Return [x, y] of the center of cell containing provided text 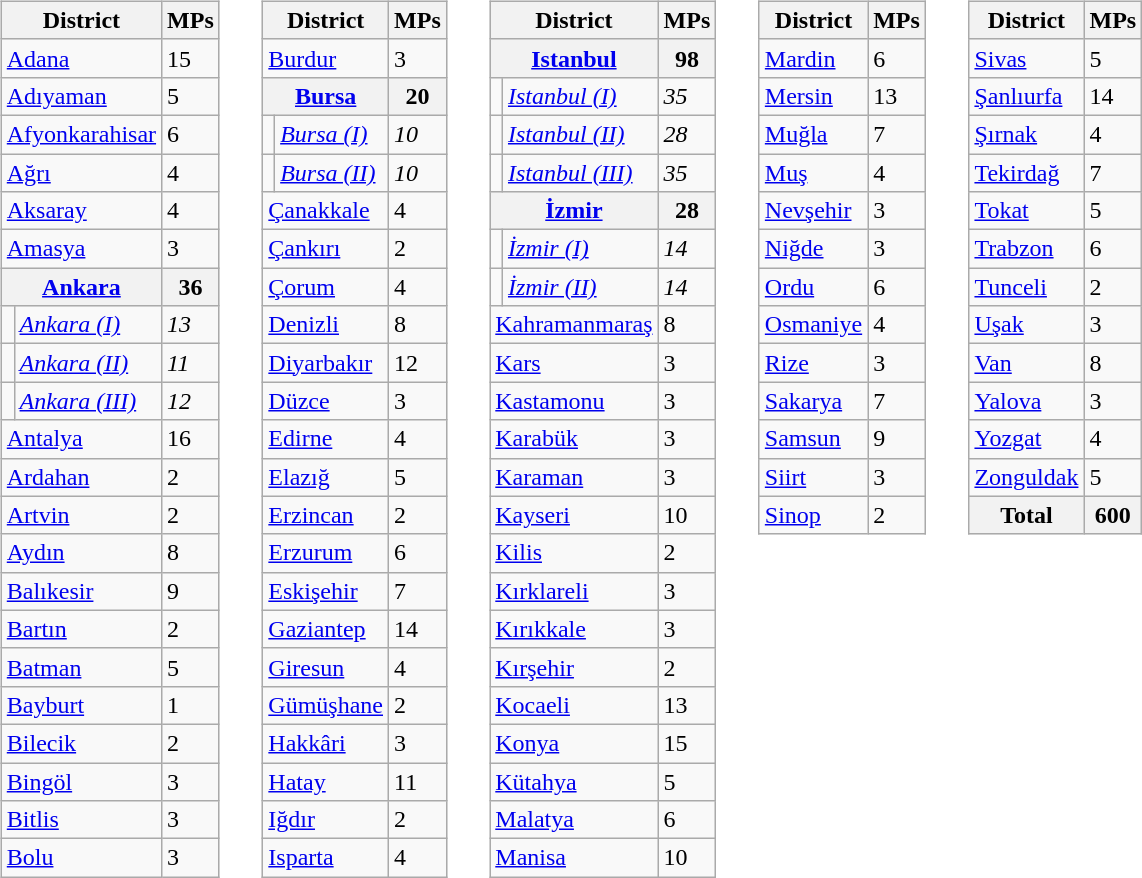
İzmir [574, 211]
Kayseri [574, 515]
Şanlıurfa [1026, 96]
Kırşehir [574, 667]
Düzce [326, 401]
Sakarya [813, 401]
Amasya [81, 249]
Manisa [574, 858]
Muş [813, 173]
Aksaray [81, 211]
Giresun [326, 667]
16 [191, 439]
Bingöl [81, 781]
Erzincan [326, 515]
Yalova [1026, 401]
Denizli [326, 325]
Bitlis [81, 820]
Iğdır [326, 820]
Muğla [813, 134]
600 [1113, 515]
Burdur [326, 58]
Bursa [326, 96]
Hatay [326, 781]
Zonguldak [1026, 477]
Tekirdağ [1026, 173]
Kars [574, 363]
Kırklareli [574, 591]
Kütahya [574, 781]
Adıyaman [81, 96]
Istanbul (II) [580, 134]
Ankara (III) [88, 401]
Van [1026, 363]
Diyarbakır [326, 363]
Ankara (II) [88, 363]
1 [191, 705]
Bolu [81, 858]
Mersin [813, 96]
98 [687, 58]
Kilis [574, 553]
Tokat [1026, 211]
Karabük [574, 439]
Trabzon [1026, 249]
Total [1026, 515]
Aydın [81, 553]
İzmir (II) [580, 287]
Rize [813, 363]
Siirt [813, 477]
Karaman [574, 477]
Antalya [81, 439]
36 [191, 287]
Bursa (I) [332, 134]
Artvin [81, 515]
Bilecik [81, 743]
Ağrı [81, 173]
Mardin [813, 58]
Çorum [326, 287]
Uşak [1026, 325]
Malatya [574, 820]
Çankırı [326, 249]
Istanbul [574, 58]
İzmir (I) [580, 249]
20 [418, 96]
Bursa (II) [332, 173]
Balıkesir [81, 591]
Bayburt [81, 705]
Nevşehir [813, 211]
Kocaeli [574, 705]
Erzurum [326, 553]
Ardahan [81, 477]
Çanakkale [326, 211]
Samsun [813, 439]
Isparta [326, 858]
Bartın [81, 629]
Kahramanmaraş [574, 325]
Gümüşhane [326, 705]
Kastamonu [574, 401]
Istanbul (I) [580, 96]
Hakkâri [326, 743]
Adana [81, 58]
Sinop [813, 515]
Ordu [813, 287]
Eskişehir [326, 591]
Afyonkarahisar [81, 134]
Batman [81, 667]
Yozgat [1026, 439]
Sivas [1026, 58]
Istanbul (III) [580, 173]
Kırıkkale [574, 629]
Osmaniye [813, 325]
Niğde [813, 249]
Elazığ [326, 477]
Şırnak [1026, 134]
Tunceli [1026, 287]
Konya [574, 743]
Gaziantep [326, 629]
Edirne [326, 439]
Ankara [81, 287]
Ankara (I) [88, 325]
